From the cell containing the given text, extract its center point as [x, y] coordinate. 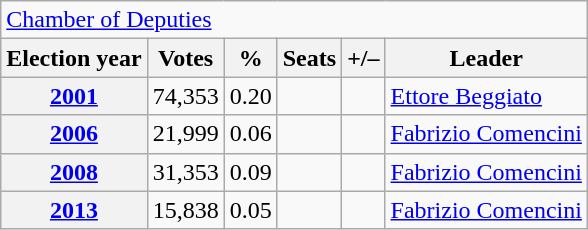
21,999 [186, 134]
0.20 [250, 96]
+/– [364, 58]
2013 [74, 210]
0.06 [250, 134]
0.05 [250, 210]
Seats [309, 58]
2001 [74, 96]
2008 [74, 172]
31,353 [186, 172]
Chamber of Deputies [294, 20]
0.09 [250, 172]
Election year [74, 58]
% [250, 58]
Ettore Beggiato [486, 96]
74,353 [186, 96]
2006 [74, 134]
Leader [486, 58]
15,838 [186, 210]
Votes [186, 58]
